Detect which cell encompasses the target text, then output its (X, Y) center coordinate. 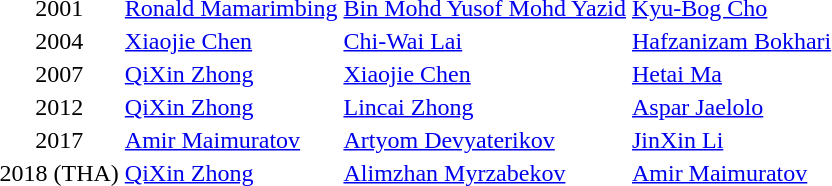
JinXin Li (731, 140)
Hetai Ma (731, 74)
Aspar Jaelolo (731, 107)
Hafzanizam Bokhari (731, 41)
Amir Maimuratov (231, 140)
Lincai Zhong (484, 107)
Chi-Wai Lai (484, 41)
Artyom Devyaterikov (484, 140)
